Scan for the cell matching the given text and deliver its (x, y) coordinate at center. 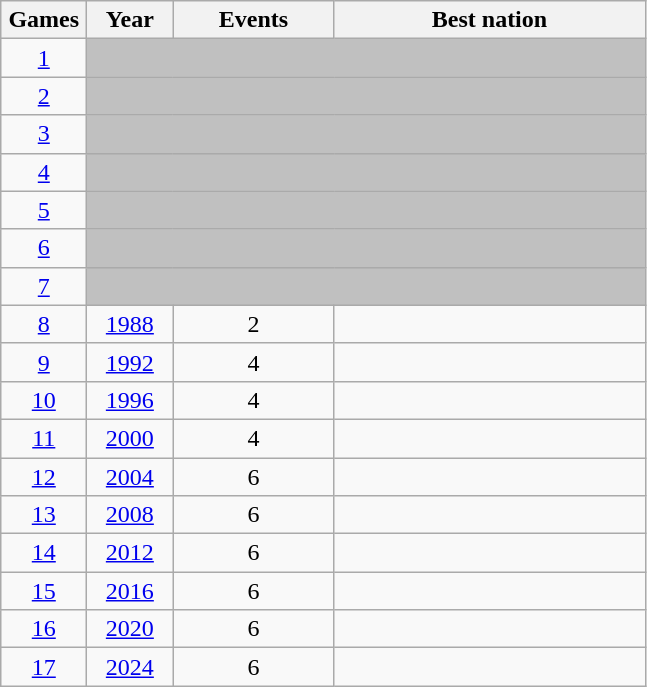
3 (44, 134)
17 (44, 667)
12 (44, 477)
Year (130, 20)
2008 (130, 515)
9 (44, 362)
10 (44, 400)
7 (44, 286)
1992 (130, 362)
2020 (130, 629)
1996 (130, 400)
Best nation (490, 20)
Events (254, 20)
8 (44, 324)
1 (44, 58)
11 (44, 438)
14 (44, 553)
2024 (130, 667)
Games (44, 20)
2012 (130, 553)
2004 (130, 477)
2000 (130, 438)
13 (44, 515)
2016 (130, 591)
15 (44, 591)
16 (44, 629)
5 (44, 210)
1988 (130, 324)
